Return the (x, y) coordinate for the center point of the cell that contains the specified text.  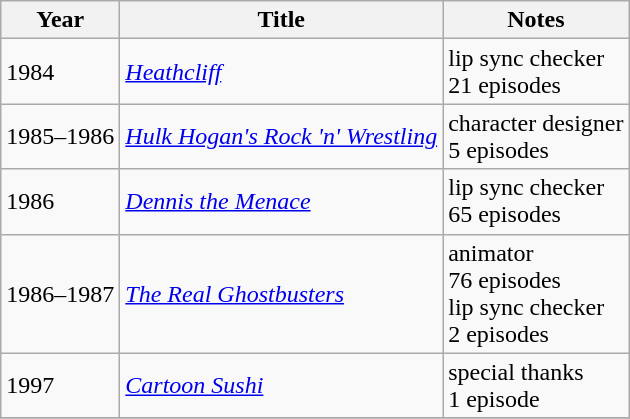
1984 (60, 72)
special thanks1 episode (536, 386)
Dennis the Menace (282, 202)
Heathcliff (282, 72)
Year (60, 20)
1985–1986 (60, 136)
Cartoon Sushi (282, 386)
animator76 episodeslip sync checker2 episodes (536, 294)
1986 (60, 202)
1986–1987 (60, 294)
Notes (536, 20)
Title (282, 20)
character designer5 episodes (536, 136)
The Real Ghostbusters (282, 294)
lip sync checker65 episodes (536, 202)
1997 (60, 386)
Hulk Hogan's Rock 'n' Wrestling (282, 136)
lip sync checker21 episodes (536, 72)
